Determine the [X, Y] coordinate at the center of the cell enclosing the given text.  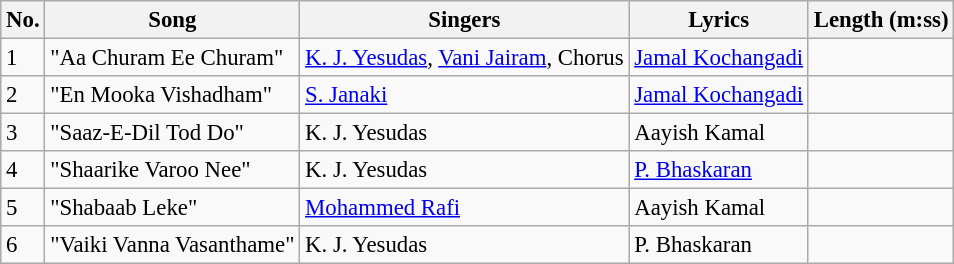
Mohammed Rafi [464, 208]
"Shaarike Varoo Nee" [172, 170]
"Saaz-E-Dil Tod Do" [172, 133]
Lyrics [719, 20]
"En Mooka Vishadham" [172, 95]
S. Janaki [464, 95]
Length (m:ss) [880, 20]
6 [23, 245]
4 [23, 170]
No. [23, 20]
"Shabaab Leke" [172, 208]
2 [23, 95]
Singers [464, 20]
3 [23, 133]
Song [172, 20]
"Vaiki Vanna Vasanthame" [172, 245]
K. J. Yesudas, Vani Jairam, Chorus [464, 58]
1 [23, 58]
"Aa Churam Ee Churam" [172, 58]
5 [23, 208]
